Scan for the cell matching the given text and deliver its [x, y] coordinate at center. 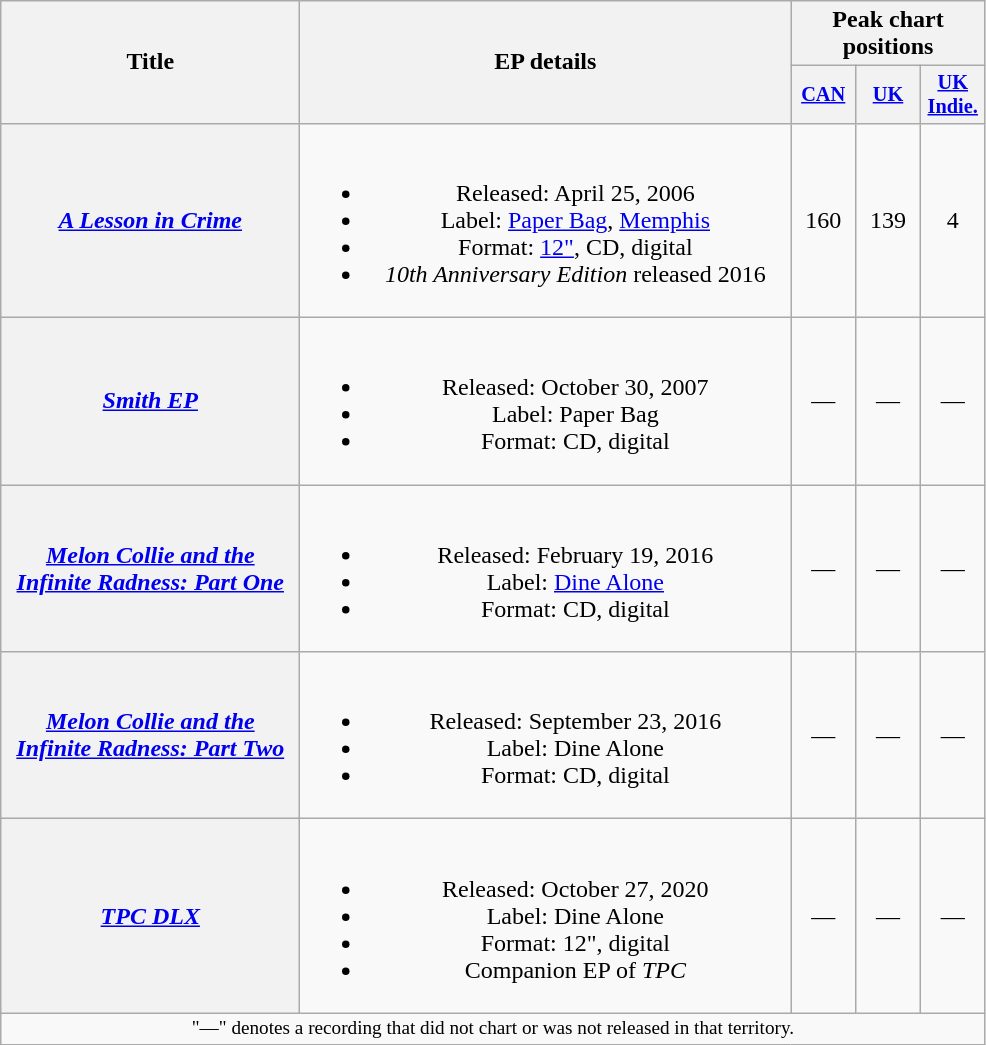
4 [952, 220]
TPC DLX [150, 916]
Released: February 19, 2016Label: Dine AloneFormat: CD, digital [546, 568]
139 [888, 220]
Released: April 25, 2006Label: Paper Bag, Memphis Format: 12", CD, digital10th Anniversary Edition released 2016 [546, 220]
Released: October 30, 2007Label: Paper BagFormat: CD, digital [546, 402]
UKIndie. [952, 95]
Melon Collie and the Infinite Radness: Part Two [150, 736]
160 [824, 220]
Melon Collie and the Infinite Radness: Part One [150, 568]
CAN [824, 95]
Title [150, 62]
EP details [546, 62]
Peak chart positions [888, 34]
Smith EP [150, 402]
Released: October 27, 2020Label: Dine AloneFormat: 12", digitalCompanion EP of TPC [546, 916]
"—" denotes a recording that did not chart or was not released in that territory. [493, 1029]
A Lesson in Crime [150, 220]
Released: September 23, 2016Label: Dine AloneFormat: CD, digital [546, 736]
UK [888, 95]
